Pinpoint the cell where the given text exists, returning its (X, Y) midpoint coordinate. 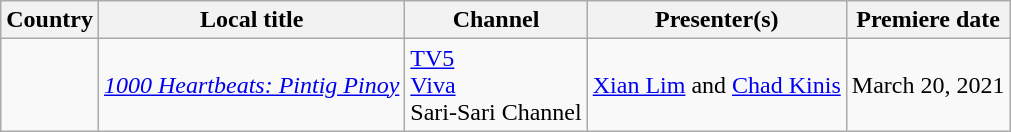
Channel (496, 20)
Presenter(s) (716, 20)
Xian Lim and Chad Kinis (716, 85)
Premiere date (928, 20)
Country (50, 20)
TV5 Viva Sari-Sari Channel (496, 85)
Local title (251, 20)
1000 Heartbeats: Pintig Pinoy (251, 85)
March 20, 2021 (928, 85)
